Extract the (X, Y) coordinate from the center of the cell holding the provided text.  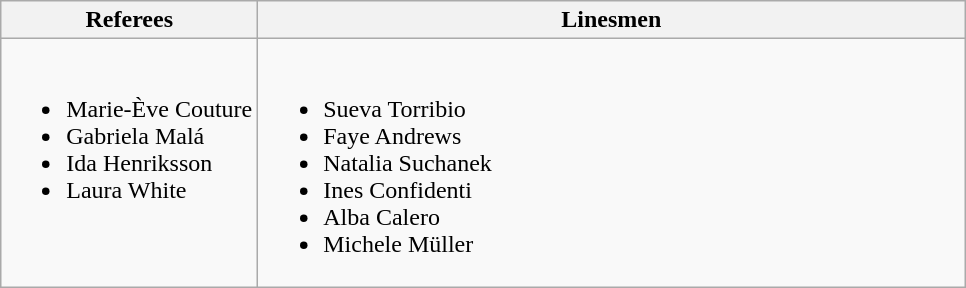
Marie-Ève Couture Gabriela Malá Ida Henriksson Laura White (130, 163)
Sueva Torribio Faye Andrews Natalia Suchanek Ines Confidenti Alba Calero Michele Müller (612, 163)
Referees (130, 20)
Linesmen (612, 20)
